Capture the cell that displays the provided text and extract its (X, Y) central coordinate. 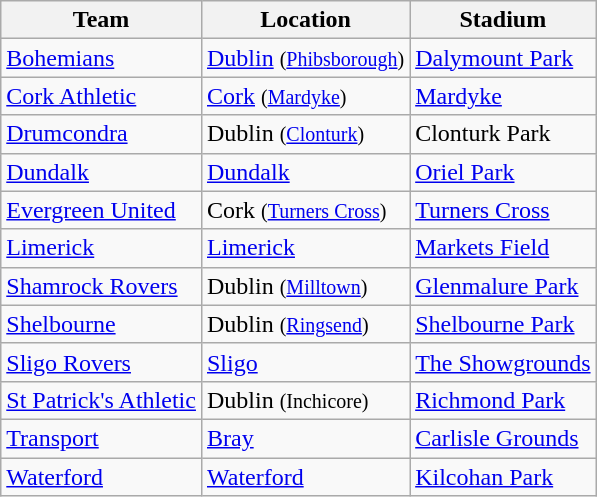
Mardyke (503, 96)
Shelbourne (102, 324)
Drumcondra (102, 134)
Bray (305, 438)
The Showgrounds (503, 362)
Cork (Mardyke) (305, 96)
Oriel Park (503, 172)
Transport (102, 438)
Markets Field (503, 248)
Cork Athletic (102, 96)
Carlisle Grounds (503, 438)
Dublin (Phibsborough) (305, 58)
St Patrick's Athletic (102, 400)
Dublin (Clonturk) (305, 134)
Shamrock Rovers (102, 286)
Shelbourne Park (503, 324)
Sligo Rovers (102, 362)
Glenmalure Park (503, 286)
Team (102, 20)
Clonturk Park (503, 134)
Bohemians (102, 58)
Kilcohan Park (503, 477)
Stadium (503, 20)
Turners Cross (503, 210)
Richmond Park (503, 400)
Dublin (Milltown) (305, 286)
Dublin (Inchicore) (305, 400)
Evergreen United (102, 210)
Sligo (305, 362)
Cork (Turners Cross) (305, 210)
Dalymount Park (503, 58)
Dublin (Ringsend) (305, 324)
Location (305, 20)
